Return [X, Y] of the center of cell containing provided text 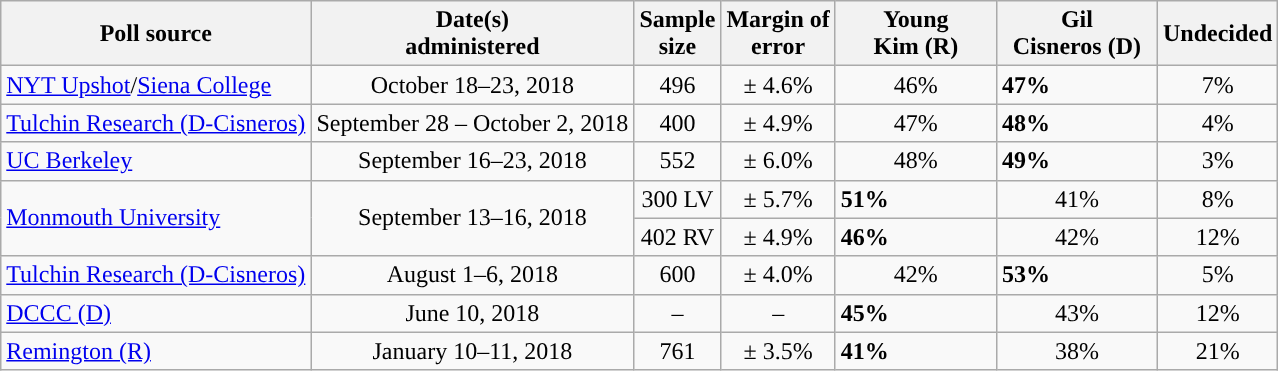
Undecided [1217, 34]
± 3.5% [778, 351]
September 13–16, 2018 [472, 218]
DCCC (D) [156, 313]
June 10, 2018 [472, 313]
Samplesize [678, 34]
August 1–6, 2018 [472, 275]
YoungKim (R) [916, 34]
3% [1217, 161]
September 28 – October 2, 2018 [472, 123]
September 16–23, 2018 [472, 161]
GilCisneros (D) [1076, 34]
Monmouth University [156, 218]
43% [1076, 313]
45% [916, 313]
5% [1217, 275]
October 18–23, 2018 [472, 85]
400 [678, 123]
January 10–11, 2018 [472, 351]
21% [1217, 351]
± 5.7% [778, 199]
± 6.0% [778, 161]
UC Berkeley [156, 161]
300 LV [678, 199]
51% [916, 199]
49% [1076, 161]
496 [678, 85]
± 4.6% [778, 85]
NYT Upshot/Siena College [156, 85]
Margin oferror [778, 34]
7% [1217, 85]
Remington (R) [156, 351]
552 [678, 161]
53% [1076, 275]
8% [1217, 199]
600 [678, 275]
402 RV [678, 237]
Date(s)administered [472, 34]
4% [1217, 123]
38% [1076, 351]
± 4.0% [778, 275]
Poll source [156, 34]
761 [678, 351]
